From the cell containing the given text, extract its center point as (X, Y) coordinate. 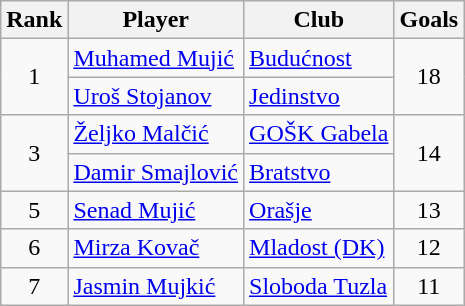
12 (429, 248)
18 (429, 77)
Sloboda Tuzla (319, 286)
3 (34, 153)
Željko Malčić (156, 134)
11 (429, 286)
Club (319, 20)
Budućnost (319, 58)
Damir Smajlović (156, 172)
13 (429, 210)
Orašje (319, 210)
Senad Mujić (156, 210)
5 (34, 210)
1 (34, 77)
Mladost (DK) (319, 248)
Player (156, 20)
GOŠK Gabela (319, 134)
7 (34, 286)
6 (34, 248)
Jedinstvo (319, 96)
Jasmin Mujkić (156, 286)
Uroš Stojanov (156, 96)
Mirza Kovač (156, 248)
Rank (34, 20)
14 (429, 153)
Muhamed Mujić (156, 58)
Goals (429, 20)
Bratstvo (319, 172)
